Search for the cell housing the specified text and yield its [X, Y] center coordinate. 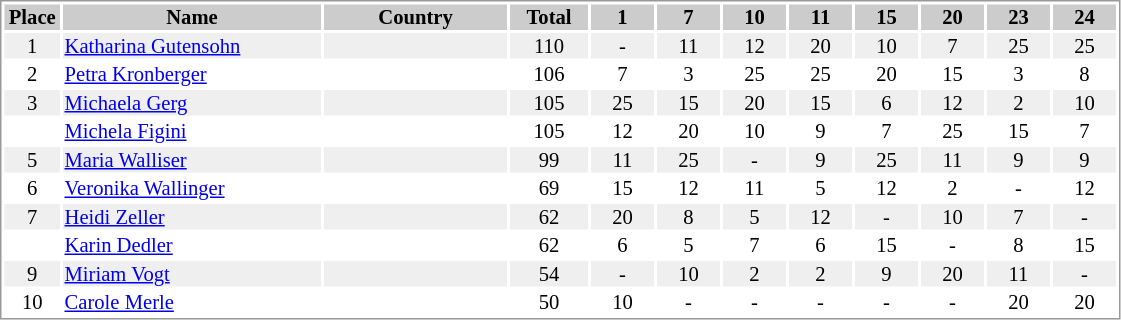
Name [192, 17]
Michaela Gerg [192, 103]
Maria Walliser [192, 160]
Karin Dedler [192, 245]
Veronika Wallinger [192, 189]
106 [549, 75]
54 [549, 274]
23 [1018, 17]
Michela Figini [192, 131]
Katharina Gutensohn [192, 46]
Carole Merle [192, 303]
50 [549, 303]
99 [549, 160]
Country [416, 17]
Petra Kronberger [192, 75]
Heidi Zeller [192, 217]
69 [549, 189]
110 [549, 46]
Place [32, 17]
Miriam Vogt [192, 274]
Total [549, 17]
24 [1084, 17]
